Provide the (x, y) coordinate of the cell's center where the given text is located.  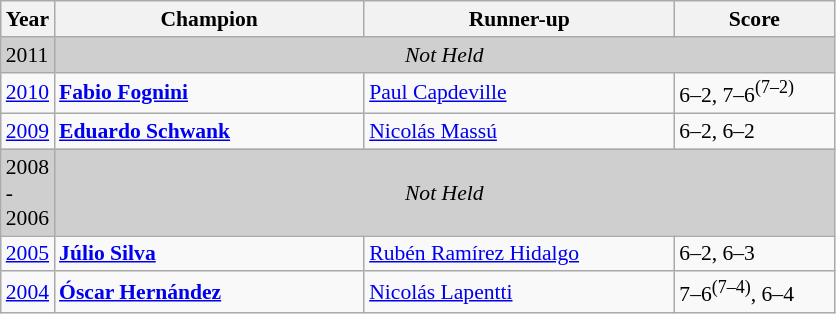
Júlio Silva (209, 254)
6–2, 6–2 (754, 132)
Nicolás Lapentti (519, 292)
2008-2006 (28, 192)
2009 (28, 132)
Nicolás Massú (519, 132)
Óscar Hernández (209, 292)
2004 (28, 292)
Champion (209, 19)
Rubén Ramírez Hidalgo (519, 254)
2005 (28, 254)
Runner-up (519, 19)
Eduardo Schwank (209, 132)
6–2, 6–3 (754, 254)
Score (754, 19)
2011 (28, 55)
2010 (28, 92)
Paul Capdeville (519, 92)
7–6(7–4), 6–4 (754, 292)
Fabio Fognini (209, 92)
6–2, 7–6(7–2) (754, 92)
Year (28, 19)
